From the cell containing the given text, extract its center point as [x, y] coordinate. 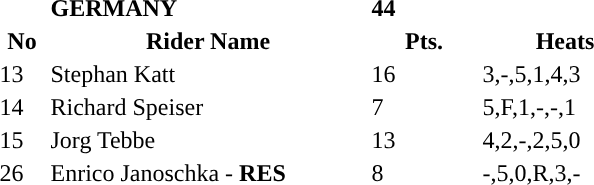
Richard Speiser [208, 107]
Pts. [424, 41]
Jorg Tebbe [208, 140]
Stephan Katt [208, 74]
13 [424, 140]
Rider Name [208, 41]
16 [424, 74]
7 [424, 107]
